Scan for the cell matching the given text and deliver its [x, y] coordinate at center. 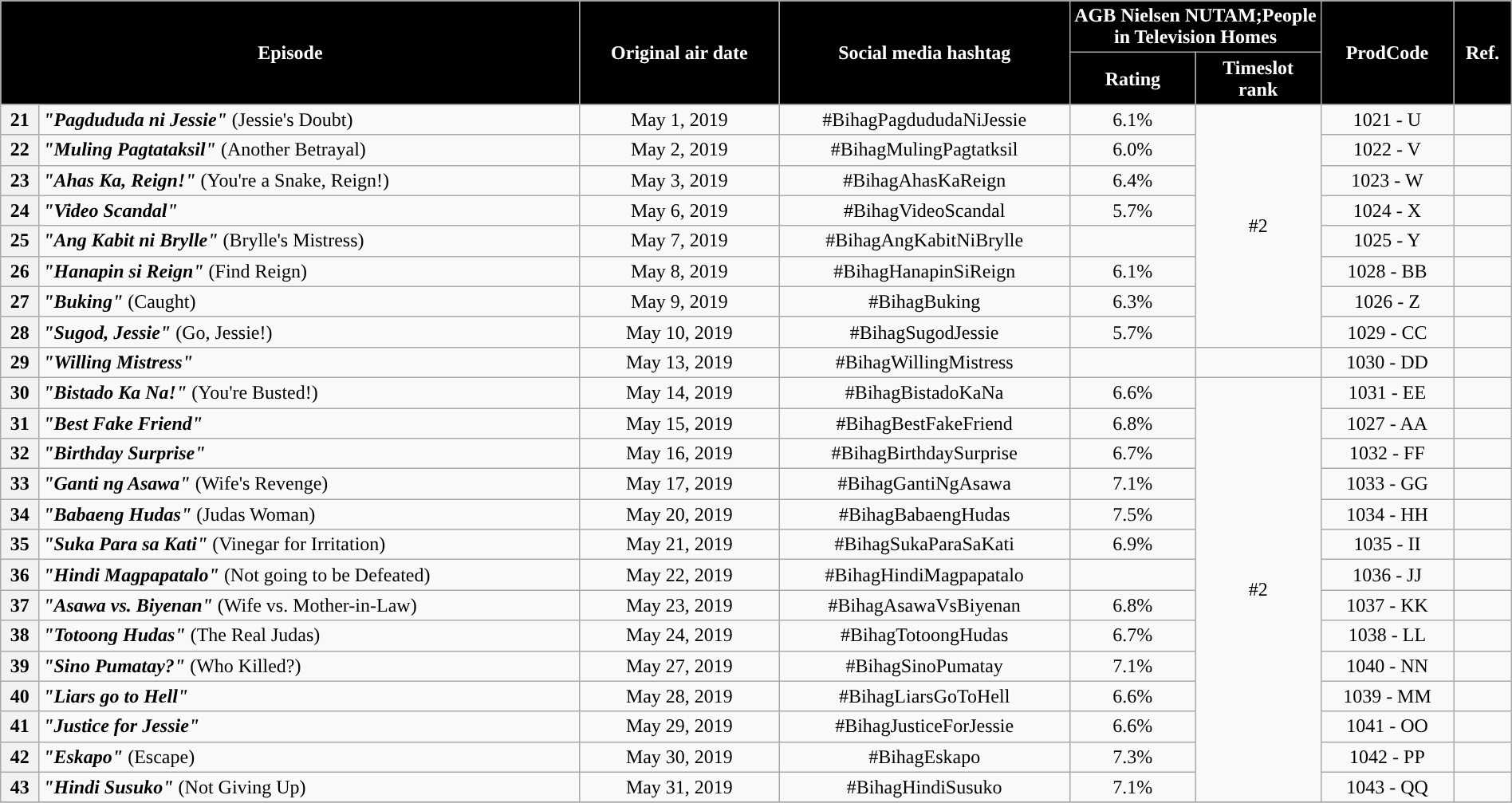
37 [20, 605]
31 [20, 423]
"Liars go to Hell" [309, 696]
1035 - II [1387, 545]
May 23, 2019 [679, 605]
"Ahas Ka, Reign!" (You're a Snake, Reign!) [309, 180]
"Birthday Surprise" [309, 454]
1022 - V [1387, 150]
#BihagWillingMistress [925, 362]
Timeslotrank [1258, 78]
May 24, 2019 [679, 636]
1023 - W [1387, 180]
"Babaeng Hudas" (Judas Woman) [309, 514]
32 [20, 454]
7.3% [1132, 757]
Social media hashtag [925, 53]
#BihagJusticeForJessie [925, 726]
May 22, 2019 [679, 575]
33 [20, 484]
1028 - BB [1387, 271]
#BihagBestFakeFriend [925, 423]
1037 - KK [1387, 605]
1040 - NN [1387, 666]
May 27, 2019 [679, 666]
#BihagGantiNgAsawa [925, 484]
39 [20, 666]
6.9% [1132, 545]
#BihagAngKabitNiBrylle [925, 241]
1033 - GG [1387, 484]
"Best Fake Friend" [309, 423]
"Video Scandal" [309, 211]
27 [20, 301]
"Hindi Magpapatalo" (Not going to be Defeated) [309, 575]
6.4% [1132, 180]
"Eskapo" (Escape) [309, 757]
#BihagHindiMagpapatalo [925, 575]
#BihagHanapinSiReign [925, 271]
"Totoong Hudas" (The Real Judas) [309, 636]
"Pagdududa ni Jessie" (Jessie's Doubt) [309, 120]
23 [20, 180]
6.0% [1132, 150]
Original air date [679, 53]
#BihagVideoScandal [925, 211]
May 2, 2019 [679, 150]
May 10, 2019 [679, 332]
34 [20, 514]
25 [20, 241]
"Justice for Jessie" [309, 726]
May 20, 2019 [679, 514]
May 6, 2019 [679, 211]
6.3% [1132, 301]
1024 - X [1387, 211]
May 13, 2019 [679, 362]
26 [20, 271]
May 15, 2019 [679, 423]
#BihagBistadoKaNa [925, 392]
#BihagSukaParaSaKati [925, 545]
1032 - FF [1387, 454]
1042 - PP [1387, 757]
#BihagEskapo [925, 757]
"Bistado Ka Na!" (You're Busted!) [309, 392]
"Suka Para sa Kati" (Vinegar for Irritation) [309, 545]
"Ang Kabit ni Brylle" (Brylle's Mistress) [309, 241]
1039 - MM [1387, 696]
1029 - CC [1387, 332]
24 [20, 211]
1030 - DD [1387, 362]
"Asawa vs. Biyenan" (Wife vs. Mother-in-Law) [309, 605]
"Buking" (Caught) [309, 301]
1036 - JJ [1387, 575]
#BihagLiarsGoToHell [925, 696]
41 [20, 726]
36 [20, 575]
"Muling Pagtataksil" (Another Betrayal) [309, 150]
29 [20, 362]
1031 - EE [1387, 392]
"Hanapin si Reign" (Find Reign) [309, 271]
May 1, 2019 [679, 120]
May 8, 2019 [679, 271]
"Sino Pumatay?" (Who Killed?) [309, 666]
1021 - U [1387, 120]
#BihagAhasKaReign [925, 180]
1027 - AA [1387, 423]
#BihagSinoPumatay [925, 666]
#BihagHindiSusuko [925, 787]
#BihagBabaengHudas [925, 514]
"Hindi Susuko" (Not Giving Up) [309, 787]
1026 - Z [1387, 301]
40 [20, 696]
May 3, 2019 [679, 180]
"Ganti ng Asawa" (Wife's Revenge) [309, 484]
38 [20, 636]
"Willing Mistress" [309, 362]
1043 - QQ [1387, 787]
Episode [290, 53]
May 29, 2019 [679, 726]
Ref. [1483, 53]
May 31, 2019 [679, 787]
28 [20, 332]
30 [20, 392]
May 7, 2019 [679, 241]
7.5% [1132, 514]
42 [20, 757]
43 [20, 787]
#BihagMulingPagtatksil [925, 150]
ProdCode [1387, 53]
#BihagPagdududaNiJessie [925, 120]
"Sugod, Jessie" (Go, Jessie!) [309, 332]
May 16, 2019 [679, 454]
#BihagBuking [925, 301]
#BihagBirthdaySurprise [925, 454]
1038 - LL [1387, 636]
AGB Nielsen NUTAM;People in Television Homes [1196, 27]
May 21, 2019 [679, 545]
May 28, 2019 [679, 696]
1034 - HH [1387, 514]
May 14, 2019 [679, 392]
May 9, 2019 [679, 301]
21 [20, 120]
#BihagSugodJessie [925, 332]
#BihagAsawaVsBiyenan [925, 605]
1041 - OO [1387, 726]
May 30, 2019 [679, 757]
22 [20, 150]
#BihagTotoongHudas [925, 636]
1025 - Y [1387, 241]
Rating [1132, 78]
May 17, 2019 [679, 484]
35 [20, 545]
